For the text-containing cell, return its midpoint in (X, Y) coordinate format. 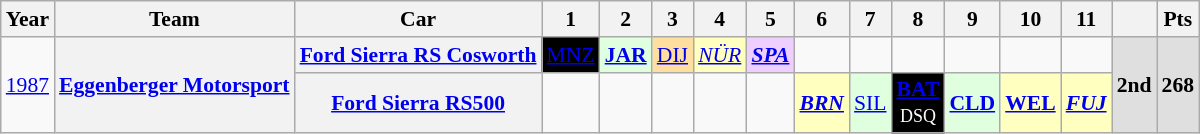
7 (870, 19)
5 (770, 19)
SIL (870, 102)
Car (418, 19)
Eggenberger Motorsport (174, 86)
Pts (1178, 19)
8 (918, 19)
SPA (770, 55)
1 (571, 19)
268 (1178, 86)
9 (972, 19)
BRN (822, 102)
11 (1086, 19)
MNZ (571, 55)
3 (672, 19)
WEL (1030, 102)
DIJ (672, 55)
CLD (972, 102)
Team (174, 19)
FUJ (1086, 102)
10 (1030, 19)
4 (720, 19)
1987 (28, 86)
2 (626, 19)
JAR (626, 55)
BATDSQ (918, 102)
2nd (1134, 86)
NÜR (720, 55)
Year (28, 19)
Ford Sierra RS Cosworth (418, 55)
Ford Sierra RS500 (418, 102)
6 (822, 19)
